Pinpoint the cell where the given text exists, returning its (x, y) midpoint coordinate. 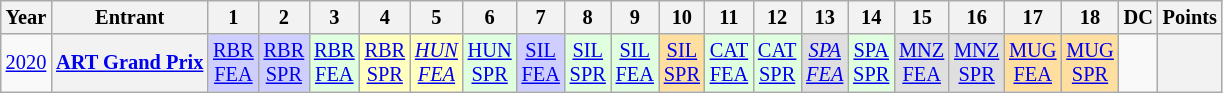
15 (922, 17)
MNZFEA (922, 63)
2020 (26, 63)
Year (26, 17)
5 (436, 17)
12 (777, 17)
4 (385, 17)
16 (976, 17)
Entrant (130, 17)
SPASPR (871, 63)
ART Grand Prix (130, 63)
DC (1138, 17)
7 (541, 17)
17 (1032, 17)
Points (1190, 17)
10 (682, 17)
9 (635, 17)
3 (334, 17)
CATFEA (729, 63)
18 (1090, 17)
CATSPR (777, 63)
MUGFEA (1032, 63)
8 (588, 17)
HUNFEA (436, 63)
2 (284, 17)
SPAFEA (824, 63)
MUGSPR (1090, 63)
13 (824, 17)
MNZSPR (976, 63)
1 (233, 17)
11 (729, 17)
6 (490, 17)
14 (871, 17)
HUNSPR (490, 63)
